Pinpoint the cell where the given text exists, returning its [X, Y] midpoint coordinate. 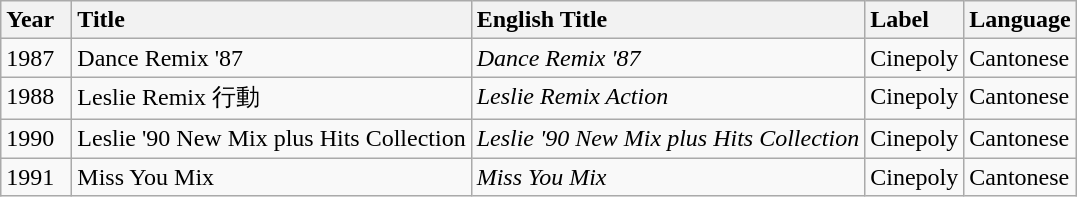
Leslie Remix Action [668, 98]
1988 [36, 98]
Label [914, 20]
Language [1020, 20]
1987 [36, 58]
Leslie Remix 行動 [272, 98]
Title [272, 20]
1991 [36, 177]
Year [36, 20]
1990 [36, 138]
English Title [668, 20]
